Identify which cell holds the provided text, then report its (X, Y) central coordinate. 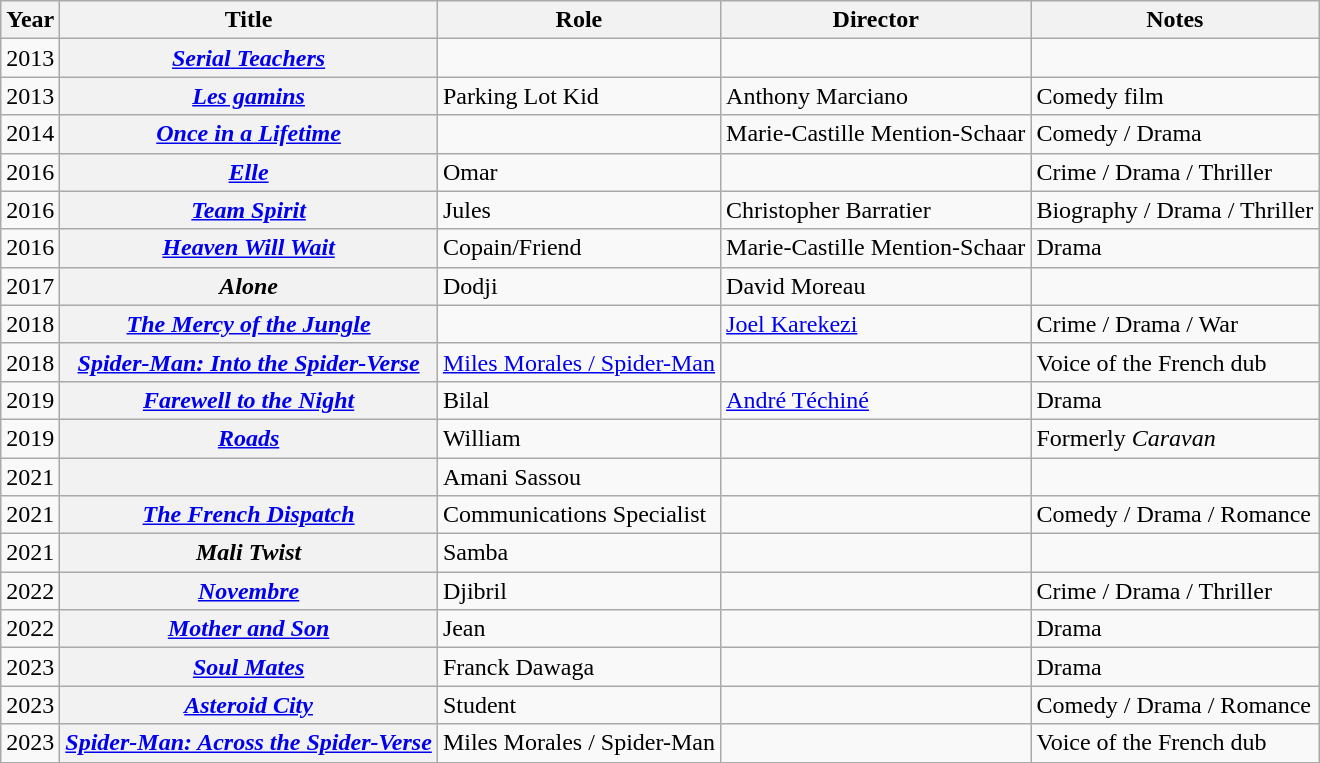
Novembre (249, 591)
Samba (578, 553)
2017 (30, 286)
Comedy film (1175, 96)
Formerly Caravan (1175, 438)
Title (249, 20)
Parking Lot Kid (578, 96)
Jules (578, 210)
Team Spirit (249, 210)
Year (30, 20)
Spider-Man: Into the Spider-Verse (249, 362)
Spider-Man: Across the Spider-Verse (249, 743)
The Mercy of the Jungle (249, 324)
William (578, 438)
Mother and Son (249, 629)
Joel Karekezi (876, 324)
Djibril (578, 591)
Dodji (578, 286)
2014 (30, 134)
Comedy / Drama (1175, 134)
The French Dispatch (249, 515)
Mali Twist (249, 553)
Asteroid City (249, 705)
Serial Teachers (249, 58)
Jean (578, 629)
Franck Dawaga (578, 667)
Farewell to the Night (249, 400)
Once in a Lifetime (249, 134)
Roads (249, 438)
Copain/Friend (578, 248)
Soul Mates (249, 667)
Elle (249, 172)
Crime / Drama / War (1175, 324)
Bilal (578, 400)
Anthony Marciano (876, 96)
Director (876, 20)
David Moreau (876, 286)
Christopher Barratier (876, 210)
Alone (249, 286)
Student (578, 705)
Amani Sassou (578, 477)
Notes (1175, 20)
Communications Specialist (578, 515)
Omar (578, 172)
André Téchiné (876, 400)
Role (578, 20)
Les gamins (249, 96)
Biography / Drama / Thriller (1175, 210)
Heaven Will Wait (249, 248)
